Return the [X, Y] coordinate for the center point of the cell that contains the specified text.  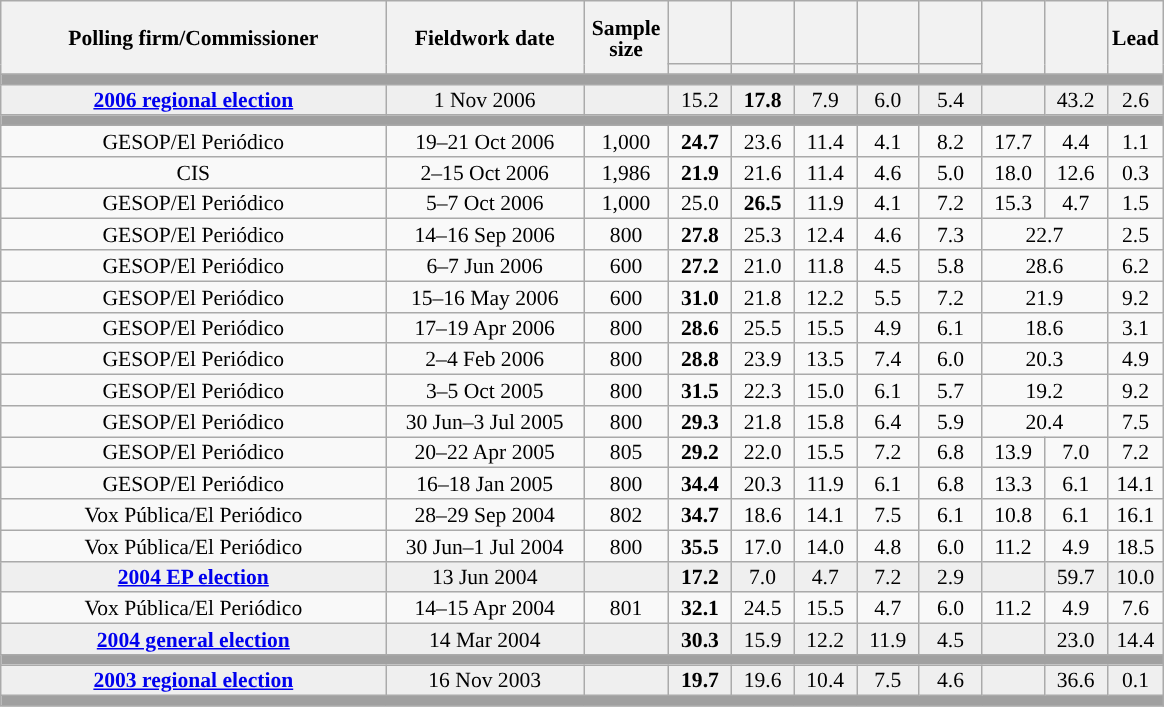
18.0 [1014, 172]
36.6 [1076, 680]
1,986 [626, 172]
5–7 Oct 2006 [485, 204]
8.2 [950, 142]
16–18 Jan 2005 [485, 484]
2.9 [950, 576]
3.1 [1136, 328]
24.5 [762, 608]
7.9 [826, 100]
5.7 [950, 390]
5.4 [950, 100]
29.2 [700, 452]
0.3 [1136, 172]
15.3 [1014, 204]
1 Nov 2006 [485, 100]
15.9 [762, 640]
14.0 [826, 546]
21.0 [762, 266]
2.6 [1136, 100]
2006 regional election [194, 100]
31.5 [700, 390]
59.7 [1076, 576]
34.7 [700, 514]
2003 regional election [194, 680]
23.9 [762, 360]
2–4 Feb 2006 [485, 360]
35.5 [700, 546]
15–16 May 2006 [485, 296]
19.7 [700, 680]
4.4 [1076, 142]
27.8 [700, 234]
15.8 [826, 422]
2–15 Oct 2006 [485, 172]
Lead [1136, 38]
5.0 [950, 172]
26.5 [762, 204]
Fieldwork date [485, 38]
17.7 [1014, 142]
34.4 [700, 484]
17.8 [762, 100]
10.0 [1136, 576]
20.4 [1044, 422]
16 Nov 2003 [485, 680]
18.5 [1136, 546]
14–16 Sep 2006 [485, 234]
30 Jun–3 Jul 2005 [485, 422]
31.0 [700, 296]
CIS [194, 172]
23.0 [1076, 640]
20–22 Apr 2005 [485, 452]
5.5 [888, 296]
15.2 [700, 100]
17.2 [700, 576]
25.0 [700, 204]
13 Jun 2004 [485, 576]
22.0 [762, 452]
Sample size [626, 38]
0.1 [1136, 680]
30.3 [700, 640]
6.2 [1136, 266]
22.7 [1044, 234]
1.1 [1136, 142]
7.6 [1136, 608]
19–21 Oct 2006 [485, 142]
802 [626, 514]
5.9 [950, 422]
2004 EP election [194, 576]
11.8 [826, 266]
1.5 [1136, 204]
805 [626, 452]
43.2 [1076, 100]
32.1 [700, 608]
23.6 [762, 142]
14.4 [1136, 640]
21.6 [762, 172]
16.1 [1136, 514]
7.3 [950, 234]
25.5 [762, 328]
2004 general election [194, 640]
17.0 [762, 546]
24.7 [700, 142]
7.4 [888, 360]
6.4 [888, 422]
12.4 [826, 234]
30 Jun–1 Jul 2004 [485, 546]
4.8 [888, 546]
13.9 [1014, 452]
15.0 [826, 390]
10.4 [826, 680]
17–19 Apr 2006 [485, 328]
12.6 [1076, 172]
29.3 [700, 422]
28.8 [700, 360]
19.2 [1044, 390]
27.2 [700, 266]
Polling firm/Commissioner [194, 38]
2.5 [1136, 234]
22.3 [762, 390]
25.3 [762, 234]
6–7 Jun 2006 [485, 266]
28–29 Sep 2004 [485, 514]
10.8 [1014, 514]
14 Mar 2004 [485, 640]
13.5 [826, 360]
5.8 [950, 266]
14–15 Apr 2004 [485, 608]
801 [626, 608]
19.6 [762, 680]
13.3 [1014, 484]
3–5 Oct 2005 [485, 390]
